From the cell containing the given text, extract its center point as (X, Y) coordinate. 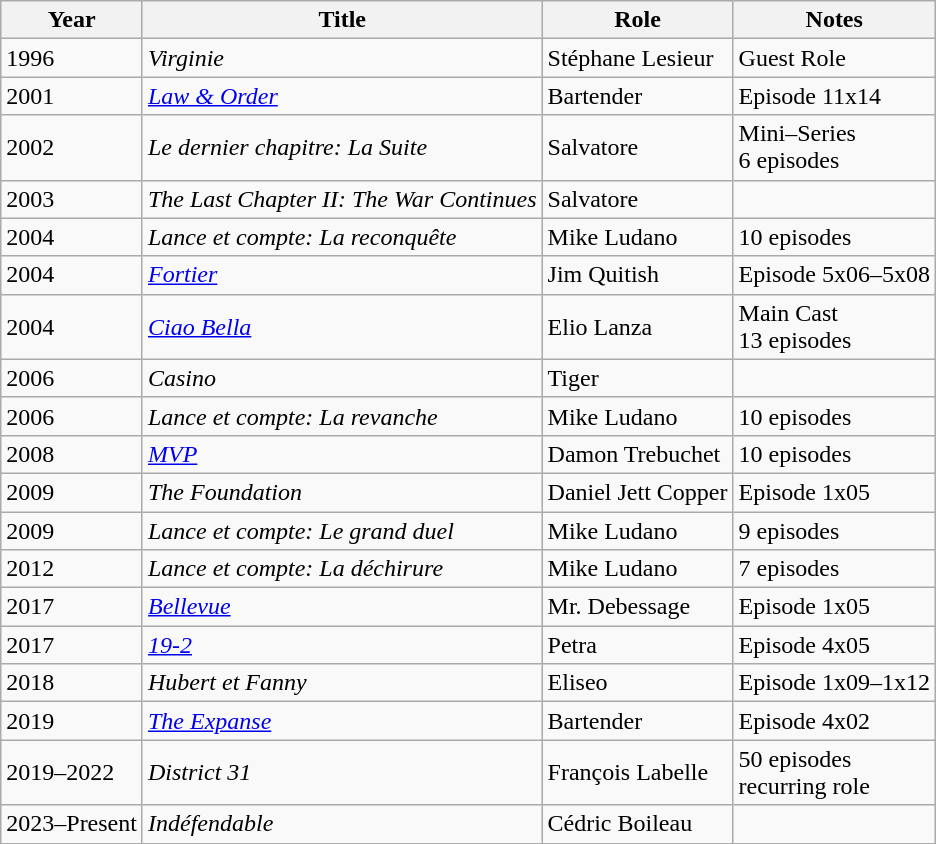
Role (638, 20)
Law & Order (342, 96)
9 episodes (834, 531)
2023–Present (72, 824)
50 episodes recurring role (834, 772)
MVP (342, 454)
2001 (72, 96)
Fortier (342, 275)
Mini–Series 6 episodes (834, 148)
7 episodes (834, 569)
Daniel Jett Copper (638, 492)
Episode 11x14 (834, 96)
2003 (72, 199)
Bellevue (342, 607)
Le dernier chapitre: La Suite (342, 148)
Petra (638, 645)
Hubert et Fanny (342, 683)
Indéfendable (342, 824)
The Expanse (342, 721)
2012 (72, 569)
2018 (72, 683)
Main Cast 13 episodes (834, 326)
Stéphane Lesieur (638, 58)
Eliseo (638, 683)
François Labelle (638, 772)
Casino (342, 378)
Guest Role (834, 58)
Lance et compte: Le grand duel (342, 531)
The Last Chapter II: The War Continues (342, 199)
2008 (72, 454)
2019 (72, 721)
Title (342, 20)
Lance et compte: La revanche (342, 416)
Virginie (342, 58)
Year (72, 20)
Episode 4x05 (834, 645)
2002 (72, 148)
Mr. Debessage (638, 607)
Episode 4x02 (834, 721)
1996 (72, 58)
Damon Trebuchet (638, 454)
19-2 (342, 645)
Jim Quitish (638, 275)
Cédric Boileau (638, 824)
Lance et compte: La reconquête (342, 237)
The Foundation (342, 492)
Ciao Bella (342, 326)
Elio Lanza (638, 326)
Lance et compte: La déchirure (342, 569)
2019–2022 (72, 772)
Episode 5x06–5x08 (834, 275)
Tiger (638, 378)
Episode 1x09–1x12 (834, 683)
Notes (834, 20)
District 31 (342, 772)
